Pinpoint the cell where the given text exists, returning its (x, y) midpoint coordinate. 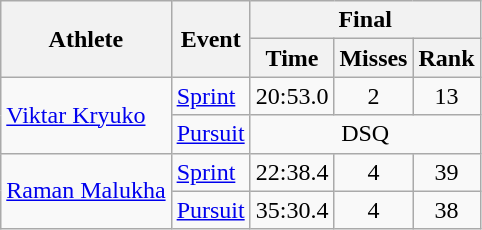
2 (374, 96)
Event (210, 39)
20:53.0 (292, 96)
22:38.4 (292, 172)
Final (365, 20)
Misses (374, 58)
38 (446, 210)
Rank (446, 58)
Viktar Kryuko (86, 115)
35:30.4 (292, 210)
13 (446, 96)
Athlete (86, 39)
Time (292, 58)
DSQ (365, 134)
Raman Malukha (86, 191)
39 (446, 172)
